Detect which cell encompasses the target text, then output its [x, y] center coordinate. 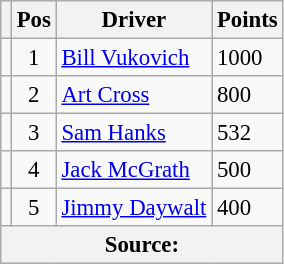
Source: [142, 245]
Jimmy Daywalt [134, 208]
Art Cross [134, 95]
5 [34, 208]
500 [248, 170]
1000 [248, 58]
800 [248, 95]
532 [248, 133]
Driver [134, 20]
Sam Hanks [134, 133]
400 [248, 208]
Bill Vukovich [134, 58]
Pos [34, 20]
4 [34, 170]
3 [34, 133]
2 [34, 95]
1 [34, 58]
Jack McGrath [134, 170]
Points [248, 20]
